Determine the [X, Y] coordinate at the center of the cell enclosing the given text.  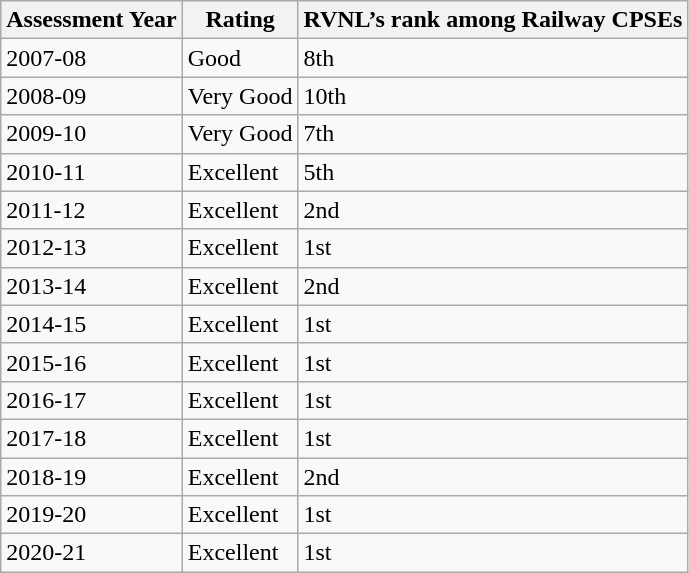
2007-08 [92, 58]
2016-17 [92, 400]
2009-10 [92, 134]
2014-15 [92, 324]
5th [493, 172]
2015-16 [92, 362]
Good [240, 58]
10th [493, 96]
7th [493, 134]
2012-13 [92, 248]
2019-20 [92, 515]
Rating [240, 20]
RVNL’s rank among Railway CPSEs [493, 20]
2011-12 [92, 210]
Assessment Year [92, 20]
2013-14 [92, 286]
2020-21 [92, 553]
2017-18 [92, 438]
2018-19 [92, 477]
2008-09 [92, 96]
8th [493, 58]
2010-11 [92, 172]
